Detect which cell encompasses the target text, then output its (X, Y) center coordinate. 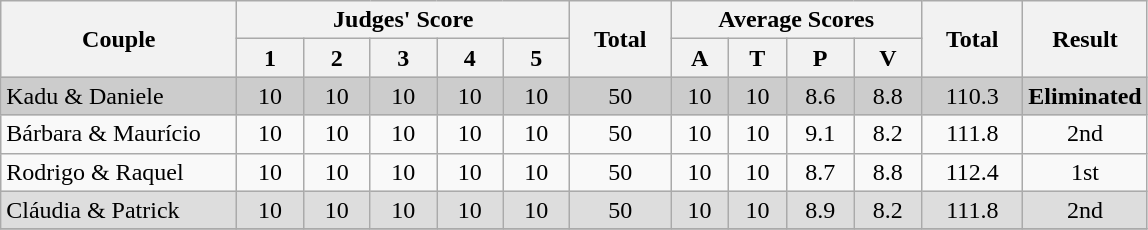
8.6 (820, 96)
Kadu & Daniele (119, 96)
110.3 (972, 96)
8.9 (820, 210)
2 (336, 58)
4 (470, 58)
8.7 (820, 172)
Bárbara & Maurício (119, 134)
T (757, 58)
Cláudia & Patrick (119, 210)
Eliminated (1085, 96)
1st (1085, 172)
1 (270, 58)
Average Scores (796, 20)
Couple (119, 39)
Judges' Score (404, 20)
112.4 (972, 172)
Result (1085, 39)
P (820, 58)
A (700, 58)
3 (404, 58)
V (888, 58)
5 (536, 58)
Rodrigo & Raquel (119, 172)
9.1 (820, 134)
